For the text-containing cell, return its midpoint in (X, Y) coordinate format. 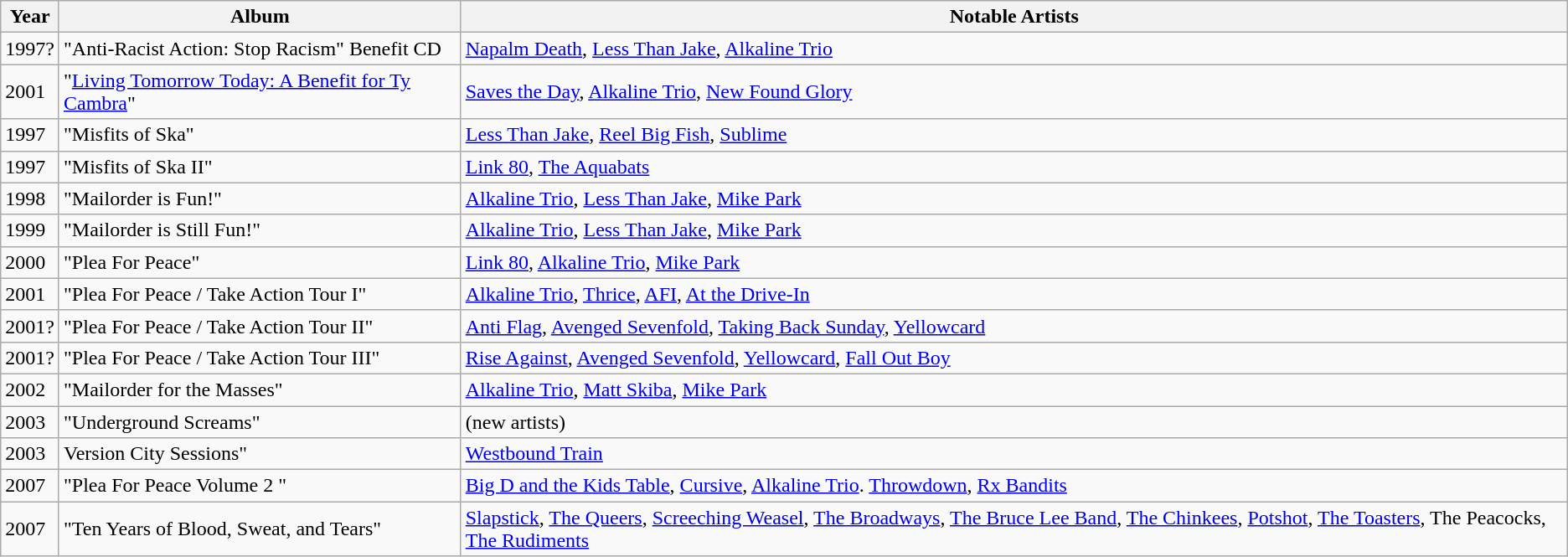
1997? (30, 49)
"Plea For Peace" (260, 262)
Saves the Day, Alkaline Trio, New Found Glory (1014, 92)
"Mailorder is Fun!" (260, 199)
1999 (30, 230)
Rise Against, Avenged Sevenfold, Yellowcard, Fall Out Boy (1014, 358)
Anti Flag, Avenged Sevenfold, Taking Back Sunday, Yellowcard (1014, 326)
Notable Artists (1014, 17)
"Misfits of Ska" (260, 135)
"Anti-Racist Action: Stop Racism" Benefit CD (260, 49)
"Misfits of Ska II" (260, 167)
1998 (30, 199)
Album (260, 17)
"Plea For Peace / Take Action Tour I" (260, 294)
Napalm Death, Less Than Jake, Alkaline Trio (1014, 49)
"Plea For Peace / Take Action Tour II" (260, 326)
Slapstick, The Queers, Screeching Weasel, The Broadways, The Bruce Lee Band, The Chinkees, Potshot, The Toasters, The Peacocks, The Rudiments (1014, 529)
Year (30, 17)
2000 (30, 262)
Version City Sessions" (260, 454)
Link 80, Alkaline Trio, Mike Park (1014, 262)
Big D and the Kids Table, Cursive, Alkaline Trio. Throwdown, Rx Bandits (1014, 486)
"Ten Years of Blood, Sweat, and Tears" (260, 529)
2002 (30, 389)
Link 80, The Aquabats (1014, 167)
Alkaline Trio, Matt Skiba, Mike Park (1014, 389)
"Underground Screams" (260, 421)
Alkaline Trio, Thrice, AFI, At the Drive-In (1014, 294)
"Plea For Peace / Take Action Tour III" (260, 358)
Westbound Train (1014, 454)
"Mailorder for the Masses" (260, 389)
"Mailorder is Still Fun!" (260, 230)
"Living Tomorrow Today: A Benefit for Ty Cambra" (260, 92)
"Plea For Peace Volume 2 " (260, 486)
Less Than Jake, Reel Big Fish, Sublime (1014, 135)
(new artists) (1014, 421)
